Output the [x, y] coordinate of the center of the cell containing the given text.  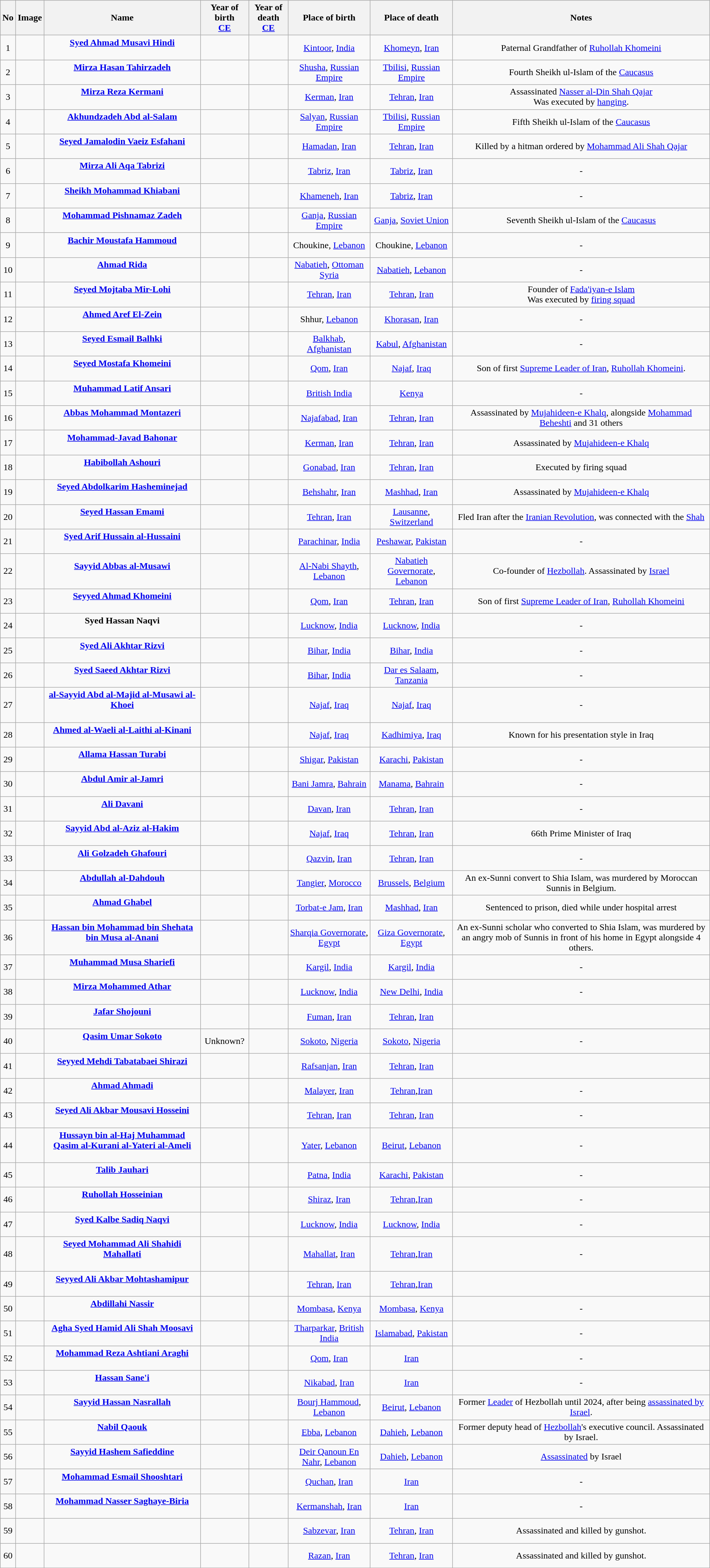
44 [8, 1145]
34 [8, 883]
Killed by a hitman ordered by Mohammad Ali Shah Qajar [581, 146]
Assassinated by Israel [581, 1456]
Kermanshah, Iran [329, 1506]
Ali Golzadeh Ghafouri [122, 858]
52 [8, 1358]
Allama Hassan Turabi [122, 760]
Mohammad-Javad Bahonar [122, 442]
33 [8, 858]
Rafsanjan, Iran [329, 1066]
Syed Ahmad Musavi Hindi [122, 48]
Seyyed Ahmad Khomeini [122, 601]
Shhur, Lebanon [329, 319]
Assassinated Nasser al-Din Shah QajarWas executed by hanging. [581, 97]
14 [8, 369]
Seyed Mohammad Ali Shahidi Mahallati [122, 1254]
Lausanne, Switzerland [411, 517]
Balkhab, Afghanistan [329, 344]
7 [8, 196]
10 [8, 269]
37 [8, 967]
Assassinated by Mujahideen-e Khalq, alongside Mohammad Beheshti and 31 others [581, 418]
Agha Syed Hamid Ali Shah Moosavi [122, 1333]
Seyed Esmail Balhki [122, 344]
49 [8, 1284]
54 [8, 1407]
Davan, Iran [329, 809]
Khorasan, Iran [411, 319]
Mirza Reza Kermani [122, 97]
Qazvin, Iran [329, 858]
Seventh Sheikh ul-Islam of the Caucasus [581, 220]
43 [8, 1115]
Ali Davani [122, 809]
Place of death [411, 18]
Shigar, Pakistan [329, 760]
Nabatieh, Lebanon [411, 269]
Peshawar, Pakistan [411, 541]
22 [8, 571]
Bourj Hammoud, Lebanon [329, 1407]
Mahallat, Iran [329, 1254]
Seyed Mojtaba Mir-Lohi [122, 294]
38 [8, 992]
Abdillahi Nassir [122, 1308]
39 [8, 1016]
Mirza Ali Aqa Tabrizi [122, 171]
32 [8, 833]
Sayyid Hassan Nasrallah [122, 1407]
51 [8, 1333]
Ganja, Soviet Union [411, 220]
Fuman, Iran [329, 1016]
Known for his presentation style in Iraq [581, 735]
46 [8, 1200]
Behshahr, Iran [329, 492]
Tangier, Morocco [329, 883]
Abdullah al-Dahdouh [122, 883]
Quchan, Iran [329, 1481]
Abbas Mohammad Montazeri [122, 418]
Kadhimiya, Iraq [411, 735]
Giza Governorate, Egypt [411, 937]
Former Leader of Hezbollah until 2024, after being assassinated by Israel. [581, 1407]
Kabul, Afghanistan [411, 344]
Seyyed Ali Akbar Mohtashamipur [122, 1284]
Mohammad Reza Ashtiani Araghi [122, 1358]
Sheikh Mohammad Khiabani [122, 196]
Hamadan, Iran [329, 146]
25 [8, 650]
Sayyid Hashem Safieddine [122, 1456]
Nikabad, Iran [329, 1383]
57 [8, 1481]
Seyyed Mehdi Tabatabaei Shirazi [122, 1066]
Mohammad Pishnamaz Zadeh [122, 220]
Sayyid Abbas al-Musawi [122, 571]
9 [8, 245]
45 [8, 1175]
8 [8, 220]
Hassan Sane'i [122, 1383]
Qasim Umar Sokoto [122, 1041]
Year of deathCE [269, 18]
Mohammad Esmail Shooshtari [122, 1481]
3 [8, 97]
Name [122, 18]
Sabzevar, Iran [329, 1531]
Seyed Ali Akbar Mousavi Hosseini [122, 1115]
29 [8, 760]
Ahmed al-Waeli al-Laithi al-Kinani [122, 735]
Akhundzadeh Abd al-Salam [122, 121]
Sayyid Abd al-Aziz al-Hakim [122, 833]
Manama, Bahrain [411, 784]
Muhammad Musa Shariefi [122, 967]
41 [8, 1066]
Notes [581, 18]
Son of first Supreme Leader of Iran, Ruhollah Khomeini [581, 601]
British India [329, 393]
16 [8, 418]
Gonabad, Iran [329, 468]
No [8, 18]
An ex-Sunni convert to Shia Islam, was murdered by Moroccan Sunnis in Belgium. [581, 883]
Shusha, Russian Empire [329, 72]
Executed by firing squad [581, 468]
An ex-Sunni scholar who converted to Shia Islam, was murdered by an angry mob of Sunnis in front of his home in Egypt alongside 4 others. [581, 937]
Syed Saeed Akhtar Rizvi [122, 675]
Image [30, 18]
Islamabad, Pakistan [411, 1333]
Paternal Grandfather of Ruhollah Khomeini [581, 48]
Seyed Hassan Emami [122, 517]
Al-Nabi Shayth, Lebanon [329, 571]
28 [8, 735]
Parachinar, India [329, 541]
66th Prime Minister of Iraq [581, 833]
42 [8, 1091]
Kenya [411, 393]
Ahmad Rida [122, 269]
Khameneh, Iran [329, 196]
59 [8, 1531]
15 [8, 393]
Mohammad Nasser Saghaye-Biria [122, 1506]
Bani Jamra, Bahrain [329, 784]
Bachir Moustafa Hammoud [122, 245]
Seyed Mostafa Khomeini [122, 369]
New Delhi, India [411, 992]
Ebba, Lebanon [329, 1432]
Khomeyn, Iran [411, 48]
al-Sayyid Abd al-Majid al-Musawi al-Khoei [122, 705]
11 [8, 294]
60 [8, 1555]
30 [8, 784]
Nabatieh, Ottoman Syria [329, 269]
Son of first Supreme Leader of Iran, Ruhollah Khomeini. [581, 369]
Dar es Salaam, Tanzania [411, 675]
Place of birth [329, 18]
Fifth Sheikh ul-Islam of the Caucasus [581, 121]
17 [8, 442]
5 [8, 146]
21 [8, 541]
Seyed Jamalodin Vaeiz Esfahani [122, 146]
Najafabad, Iran [329, 418]
Patna, India [329, 1175]
Syed Kalbe Sadiq Naqvi [122, 1224]
12 [8, 319]
Habibollah Ashouri [122, 468]
Year of birthCE [225, 18]
Mirza Hasan Tahirzadeh [122, 72]
1 [8, 48]
Deir Qanoun En Nahr, Lebanon [329, 1456]
Abdul Amir al-Jamri [122, 784]
Founder of Fada'iyan-e IslamWas executed by firing squad [581, 294]
Unknown? [225, 1041]
Kintoor, India [329, 48]
Ahmad Ahmadi [122, 1091]
Sharqia Governorate, Egypt [329, 937]
19 [8, 492]
Malayer, Iran [329, 1091]
40 [8, 1041]
26 [8, 675]
Torbat-e Jam, Iran [329, 908]
Syed Ali Akhtar Rizvi [122, 650]
Nabatieh Governorate, Lebanon [411, 571]
Mirza Mohammed Athar [122, 992]
6 [8, 171]
Ahmed Aref El-Zein [122, 319]
Nabil Qaouk [122, 1432]
31 [8, 809]
47 [8, 1224]
Fled Iran after the Iranian Revolution, was connected with the Shah [581, 517]
Sentenced to prison, died while under hospital arrest [581, 908]
Jafar Shojouni [122, 1016]
Talib Jauhari [122, 1175]
50 [8, 1308]
Syed Arif Hussain al-Hussaini [122, 541]
Seyed Abdolkarim Hasheminejad [122, 492]
Yater, Lebanon [329, 1145]
36 [8, 937]
53 [8, 1383]
18 [8, 468]
Salyan, Russian Empire [329, 121]
58 [8, 1506]
Muhammad Latif Ansari [122, 393]
56 [8, 1456]
20 [8, 517]
Fourth Sheikh ul-Islam of the Caucasus [581, 72]
27 [8, 705]
Syed Hassan Naqvi [122, 625]
Brussels, Belgium [411, 883]
24 [8, 625]
Tharparkar, British India [329, 1333]
55 [8, 1432]
Ruhollah Hosseinian [122, 1200]
35 [8, 908]
Shiraz, Iran [329, 1200]
Ganja, Russian Empire [329, 220]
2 [8, 72]
Ahmad Ghabel [122, 908]
Former deputy head of Hezbollah's executive council. Assassinated by Israel. [581, 1432]
13 [8, 344]
Co-founder of Hezbollah. Assassinated by Israel [581, 571]
Hassan bin Mohammad bin Shehata bin Musa al-Anani [122, 937]
Razan, Iran [329, 1555]
4 [8, 121]
48 [8, 1254]
Hussayn bin al-Haj Muhammad Qasim al-Kurani al-Yateri al-Ameli [122, 1145]
23 [8, 601]
